Extract the (x, y) coordinate from the center of the cell holding the provided text.  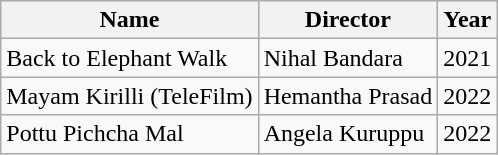
Mayam Kirilli (TeleFilm) (130, 96)
Nihal Bandara (348, 58)
Year (468, 20)
Hemantha Prasad (348, 96)
Director (348, 20)
Angela Kuruppu (348, 134)
2021 (468, 58)
Pottu Pichcha Mal (130, 134)
Name (130, 20)
Back to Elephant Walk (130, 58)
